Identify which cell holds the provided text, then report its (X, Y) central coordinate. 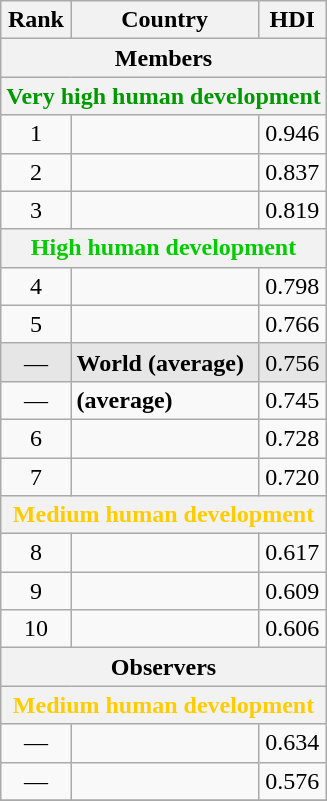
0.576 (292, 781)
0.745 (292, 400)
0.728 (292, 438)
0.946 (292, 134)
HDI (292, 20)
Country (164, 20)
Rank (36, 20)
1 (36, 134)
9 (36, 591)
0.606 (292, 629)
4 (36, 286)
3 (36, 210)
0.756 (292, 362)
2 (36, 172)
0.634 (292, 743)
0.609 (292, 591)
0.798 (292, 286)
0.617 (292, 553)
0.720 (292, 477)
0.837 (292, 172)
High human development (164, 248)
0.819 (292, 210)
(average) (164, 400)
Observers (164, 667)
6 (36, 438)
Members (164, 58)
10 (36, 629)
8 (36, 553)
5 (36, 324)
0.766 (292, 324)
7 (36, 477)
Very high human development (164, 96)
World (average) (164, 362)
